Extract the [x, y] coordinate from the center of the cell holding the provided text.  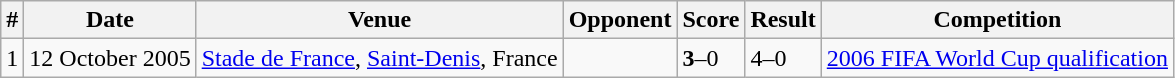
Opponent [620, 20]
Date [110, 20]
Score [711, 20]
3–0 [711, 58]
Stade de France, Saint-Denis, France [380, 58]
Competition [997, 20]
1 [12, 58]
Result [783, 20]
4–0 [783, 58]
Venue [380, 20]
12 October 2005 [110, 58]
# [12, 20]
2006 FIFA World Cup qualification [997, 58]
